Identify which cell holds the provided text, then report its [X, Y] central coordinate. 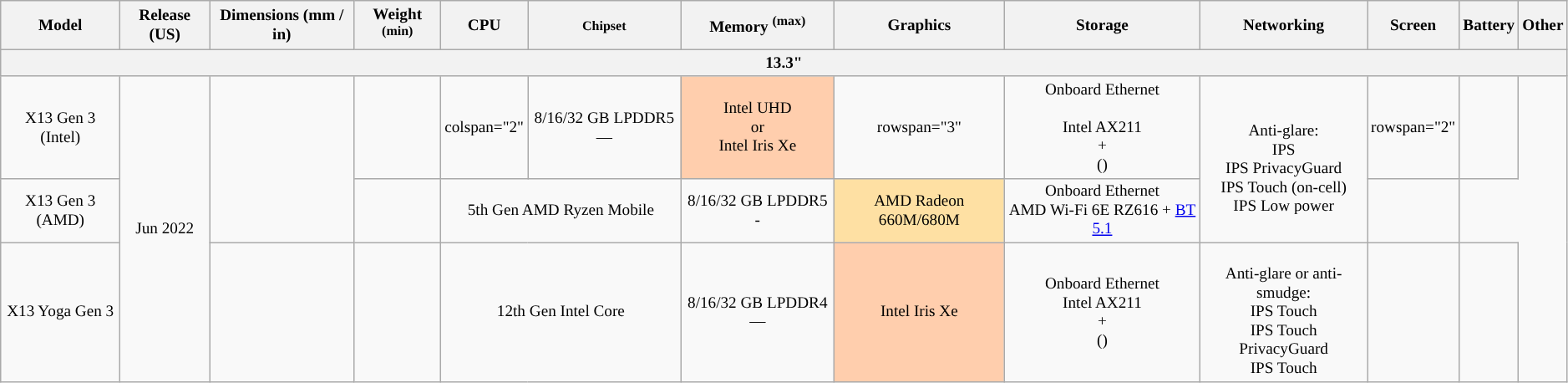
Jun 2022 [165, 229]
5th Gen AMD Ryzen Mobile [561, 211]
Anti-glare: IPS IPS PrivacyGuard IPS Touch (on-cell) IPS Low power [1284, 159]
Storage [1103, 25]
13.3" [784, 64]
Graphics [920, 25]
Other [1543, 25]
Memory (max) [758, 25]
12th Gen Intel Core [561, 313]
Weight (min) [398, 25]
8/16/32 GB LPDDR5 - [758, 211]
Onboard EthernetAMD Wi-Fi 6E RZ616 + BT 5.1 [1103, 211]
Battery [1489, 25]
Chipset [605, 25]
Intel Iris Xe [920, 313]
Anti-glare or anti-smudge: IPS Touch IPS Touch PrivacyGuard IPS Touch [1284, 313]
X13 Gen 3 (AMD) [60, 211]
CPU [485, 25]
X13 Gen 3 (Intel) [60, 127]
Dimensions (mm / in) [282, 25]
Model [60, 25]
Screen [1413, 25]
Networking [1284, 25]
Intel UHDorIntel Iris Xe [758, 127]
rowspan="2" [1413, 127]
8/16/32 GB LPDDR5 — [605, 127]
colspan="2" [485, 127]
X13 Yoga Gen 3 [60, 313]
AMD Radeon 660M/680M [920, 211]
rowspan="3" [920, 127]
Release (US) [165, 25]
8/16/32 GB LPDDR4 — [758, 313]
